Return the (x, y) coordinate for the center point of the cell that contains the specified text.  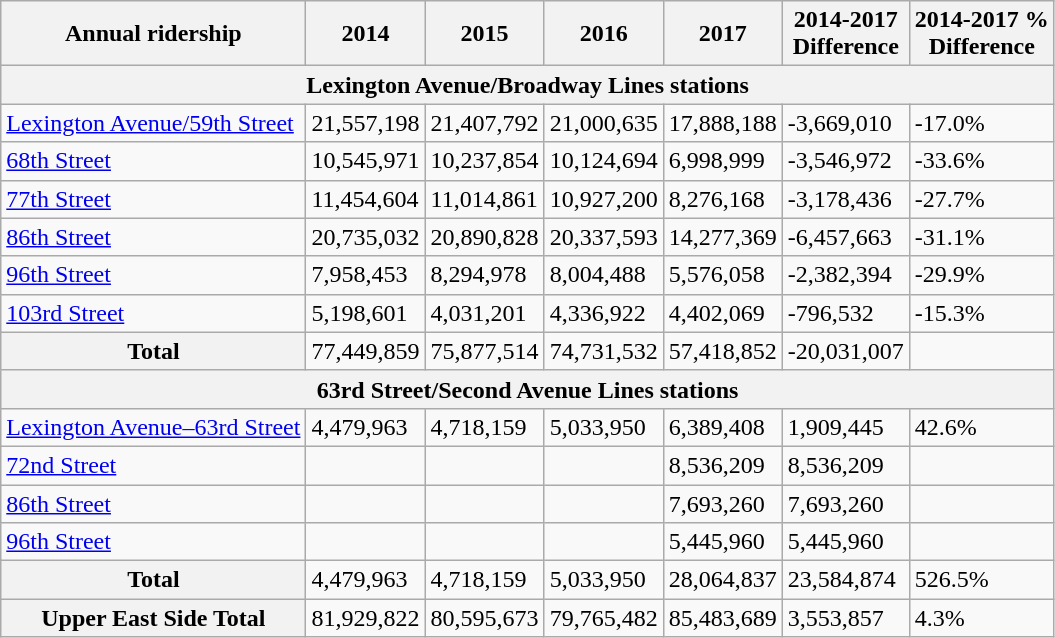
-3,178,436 (846, 199)
-796,532 (846, 313)
17,888,188 (722, 123)
5,198,601 (366, 313)
2016 (604, 34)
63rd Street/Second Avenue Lines stations (528, 389)
8,294,978 (484, 275)
8,276,168 (722, 199)
68th Street (154, 161)
4,336,922 (604, 313)
-27.7% (982, 199)
-6,457,663 (846, 237)
-3,669,010 (846, 123)
2014-2017 %Difference (982, 34)
-33.6% (982, 161)
-3,546,972 (846, 161)
103rd Street (154, 313)
11,454,604 (366, 199)
10,124,694 (604, 161)
42.6% (982, 427)
Lexington Avenue/59th Street (154, 123)
80,595,673 (484, 618)
5,576,058 (722, 275)
23,584,874 (846, 580)
75,877,514 (484, 351)
Lexington Avenue–63rd Street (154, 427)
28,064,837 (722, 580)
20,735,032 (366, 237)
20,337,593 (604, 237)
21,407,792 (484, 123)
79,765,482 (604, 618)
77th Street (154, 199)
81,929,822 (366, 618)
4,031,201 (484, 313)
21,000,635 (604, 123)
-2,382,394 (846, 275)
11,014,861 (484, 199)
2014 (366, 34)
10,545,971 (366, 161)
1,909,445 (846, 427)
Lexington Avenue/Broadway Lines stations (528, 85)
72nd Street (154, 465)
Upper East Side Total (154, 618)
20,890,828 (484, 237)
526.5% (982, 580)
21,557,198 (366, 123)
3,553,857 (846, 618)
7,958,453 (366, 275)
4,402,069 (722, 313)
-20,031,007 (846, 351)
74,731,532 (604, 351)
57,418,852 (722, 351)
6,998,999 (722, 161)
10,927,200 (604, 199)
-15.3% (982, 313)
6,389,408 (722, 427)
2015 (484, 34)
2017 (722, 34)
2014-2017Difference (846, 34)
8,004,488 (604, 275)
-31.1% (982, 237)
4.3% (982, 618)
-29.9% (982, 275)
77,449,859 (366, 351)
14,277,369 (722, 237)
Annual ridership (154, 34)
10,237,854 (484, 161)
-17.0% (982, 123)
85,483,689 (722, 618)
